Detect which cell encompasses the target text, then output its (X, Y) center coordinate. 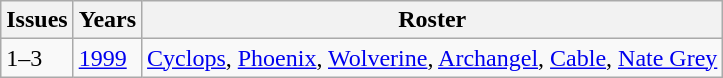
Issues (37, 20)
Years (107, 20)
Cyclops, Phoenix, Wolverine, Archangel, Cable, Nate Grey (432, 58)
1–3 (37, 58)
Roster (432, 20)
1999 (107, 58)
